Determine the [x, y] coordinate at the center of the cell enclosing the given text.  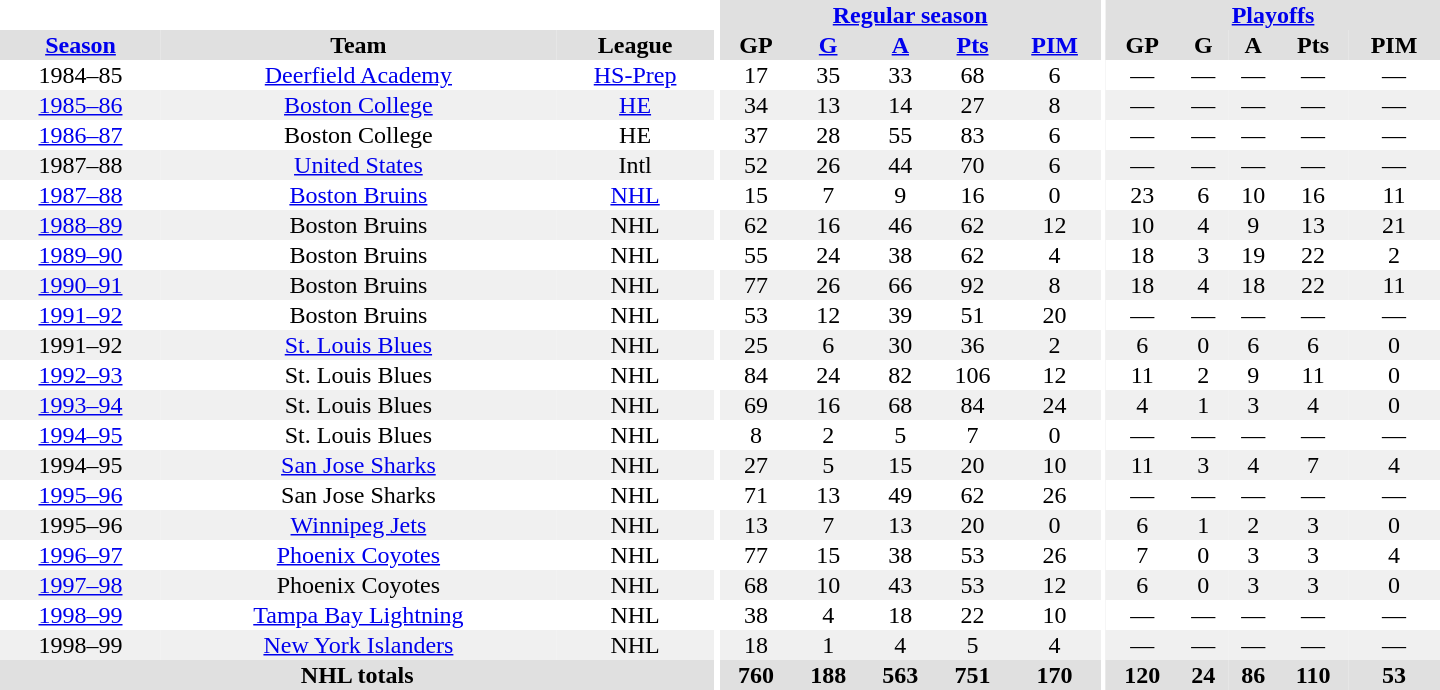
39 [900, 315]
66 [900, 285]
43 [900, 585]
70 [972, 165]
Team [358, 45]
106 [972, 375]
League [636, 45]
Winnipeg Jets [358, 525]
21 [1394, 225]
1990–91 [80, 285]
United States [358, 165]
1988–89 [80, 225]
HS-Prep [636, 75]
170 [1055, 675]
760 [756, 675]
69 [756, 405]
Tampa Bay Lightning [358, 615]
Season [80, 45]
82 [900, 375]
1985–86 [80, 105]
30 [900, 345]
563 [900, 675]
23 [1142, 195]
Playoffs [1273, 15]
NHL totals [357, 675]
34 [756, 105]
44 [900, 165]
1996–97 [80, 555]
92 [972, 285]
120 [1142, 675]
71 [756, 495]
49 [900, 495]
1989–90 [80, 255]
New York Islanders [358, 645]
1993–94 [80, 405]
83 [972, 135]
86 [1253, 675]
25 [756, 345]
Regular season [910, 15]
17 [756, 75]
46 [900, 225]
1992–93 [80, 375]
37 [756, 135]
51 [972, 315]
1997–98 [80, 585]
751 [972, 675]
Deerfield Academy [358, 75]
28 [828, 135]
33 [900, 75]
19 [1253, 255]
Intl [636, 165]
1984–85 [80, 75]
1986–87 [80, 135]
14 [900, 105]
36 [972, 345]
35 [828, 75]
110 [1313, 675]
52 [756, 165]
188 [828, 675]
